Capture the cell that displays the provided text and extract its [X, Y] central coordinate. 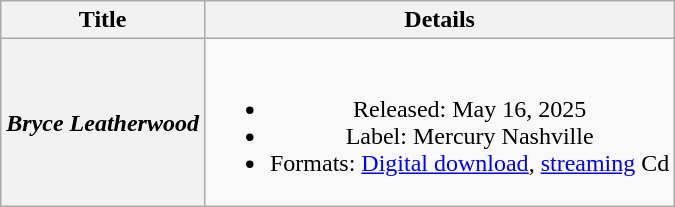
Released: May 16, 2025Label: Mercury NashvilleFormats: Digital download, streaming Cd [439, 122]
Bryce Leatherwood [103, 122]
Details [439, 20]
Title [103, 20]
